Search for the cell housing the specified text and yield its [X, Y] center coordinate. 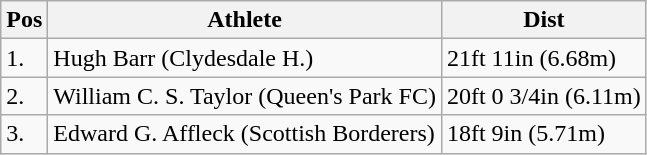
3. [24, 134]
1. [24, 58]
20ft 0 3/4in (6.11m) [544, 96]
Athlete [245, 20]
2. [24, 96]
Dist [544, 20]
18ft 9in (5.71m) [544, 134]
Pos [24, 20]
William C. S. Taylor (Queen's Park FC) [245, 96]
Hugh Barr (Clydesdale H.) [245, 58]
Edward G. Affleck (Scottish Borderers) [245, 134]
21ft 11in (6.68m) [544, 58]
